Return (x, y) of the center of cell containing provided text 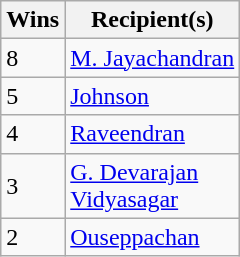
G. DevarajanVidyasagar (152, 186)
8 (33, 58)
Wins (33, 20)
3 (33, 186)
5 (33, 96)
2 (33, 237)
Ouseppachan (152, 237)
Johnson (152, 96)
4 (33, 134)
M. Jayachandran (152, 58)
Raveendran (152, 134)
Recipient(s) (152, 20)
